Return (x, y) of the center of cell containing provided text 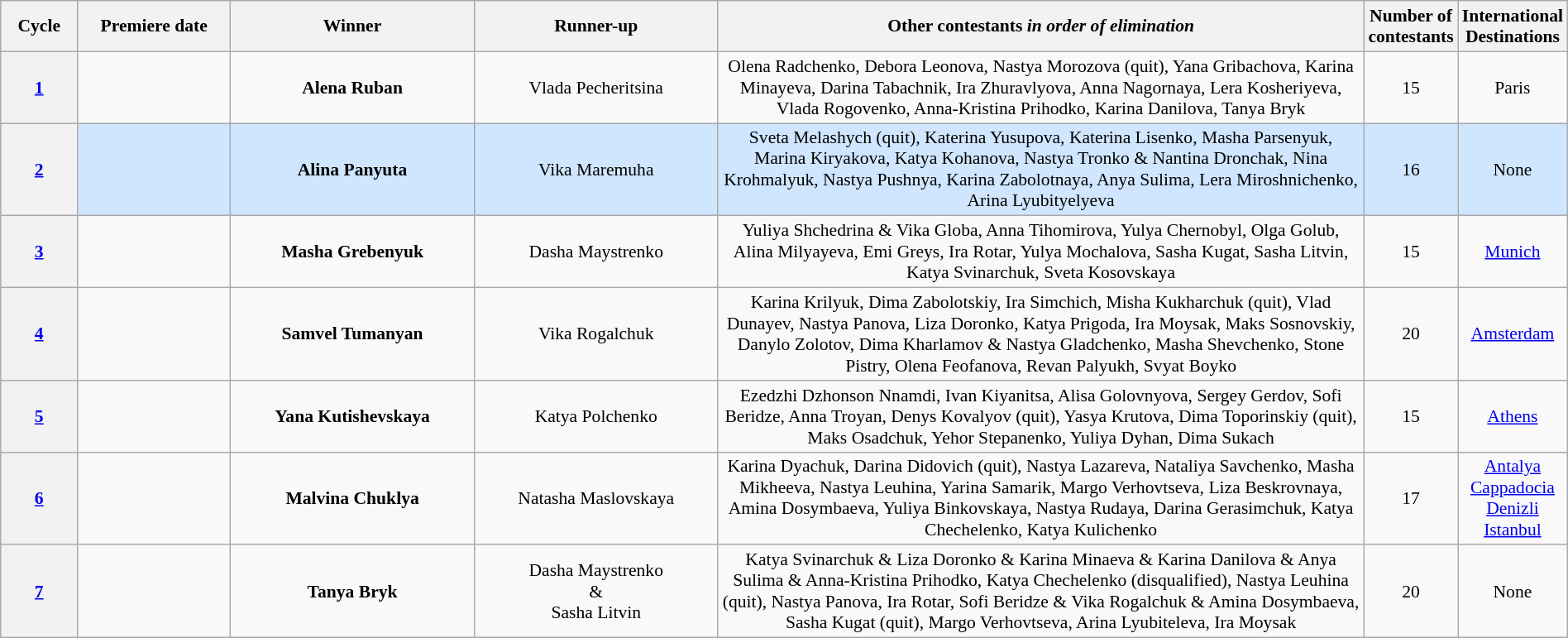
7 (40, 592)
Alena Ruban (352, 88)
3 (40, 252)
Runner-up (596, 26)
Number of contestants (1411, 26)
Katya Polchenko (596, 417)
Vika Rogalchuk (596, 334)
4 (40, 334)
Paris (1513, 88)
Cycle (40, 26)
Vika Maremuha (596, 170)
Antalya Cappadocia Denizli Istanbul (1513, 498)
Athens (1513, 417)
2 (40, 170)
Amsterdam (1513, 334)
International Destinations (1513, 26)
Tanya Bryk (352, 592)
Alina Panyuta (352, 170)
Premiere date (154, 26)
Natasha Maslovskaya (596, 498)
6 (40, 498)
Munich (1513, 252)
5 (40, 417)
Yana Kutishevskaya (352, 417)
16 (1411, 170)
17 (1411, 498)
Masha Grebenyuk (352, 252)
Other contestants in order of elimination (1041, 26)
Vlada Pecheritsina (596, 88)
Malvina Chuklya (352, 498)
1 (40, 88)
Samvel Tumanyan (352, 334)
Dasha Maystrenko (596, 252)
Dasha Maystrenko&Sasha Litvin (596, 592)
Winner (352, 26)
